Pinpoint the cell where the given text exists, returning its (x, y) midpoint coordinate. 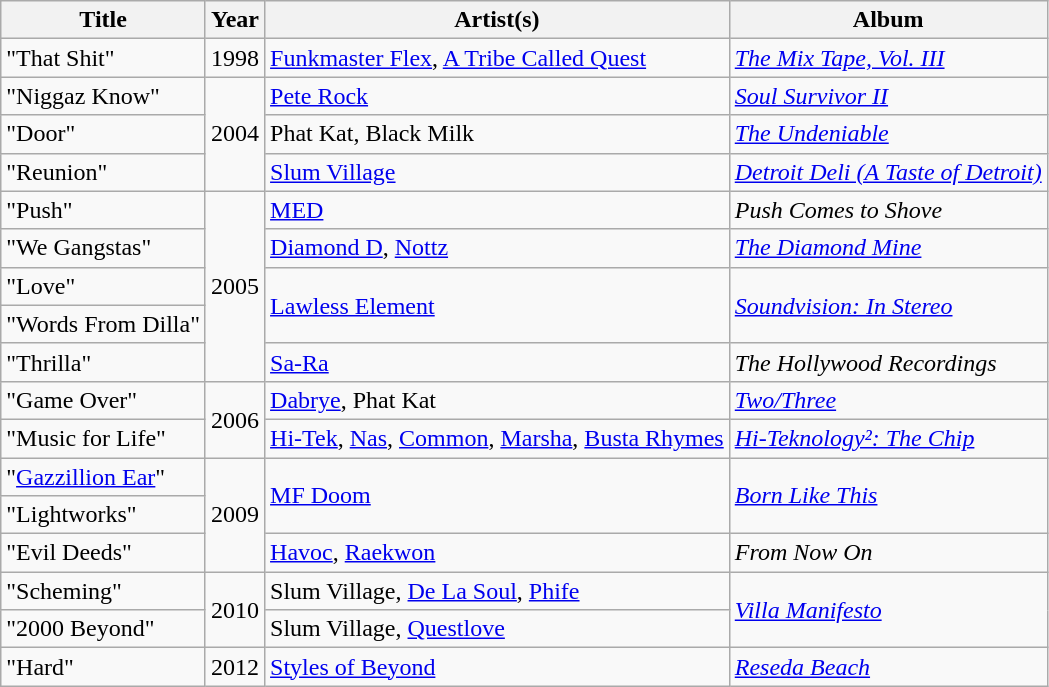
2012 (234, 667)
Hi-Teknology²: The Chip (888, 438)
"Push" (104, 210)
Villa Manifesto (888, 610)
Year (234, 20)
"Door" (104, 134)
"Evil Deeds" (104, 553)
2004 (234, 134)
Sa-Ra (498, 362)
Detroit Deli (A Taste of Detroit) (888, 172)
Havoc, Raekwon (498, 553)
MF Doom (498, 496)
Soul Survivor II (888, 96)
The Hollywood Recordings (888, 362)
Soundvision: In Stereo (888, 305)
Title (104, 20)
2009 (234, 515)
Lawless Element (498, 305)
Pete Rock (498, 96)
Born Like This (888, 496)
"Game Over" (104, 400)
Album (888, 20)
Diamond D, Nottz (498, 248)
"Hard" (104, 667)
Slum Village (498, 172)
"Music for Life" (104, 438)
From Now On (888, 553)
MED (498, 210)
Styles of Beyond (498, 667)
Slum Village, Questlove (498, 629)
Reseda Beach (888, 667)
"That Shit" (104, 58)
Slum Village, De La Soul, Phife (498, 591)
The Mix Tape, Vol. III (888, 58)
"Niggaz Know" (104, 96)
Push Comes to Shove (888, 210)
2010 (234, 610)
1998 (234, 58)
The Undeniable (888, 134)
2006 (234, 419)
"Lightworks" (104, 515)
Artist(s) (498, 20)
"Words From Dilla" (104, 324)
Two/Three (888, 400)
"2000 Beyond" (104, 629)
Funkmaster Flex, A Tribe Called Quest (498, 58)
"Reunion" (104, 172)
The Diamond Mine (888, 248)
"Love" (104, 286)
"Thrilla" (104, 362)
Phat Kat, Black Milk (498, 134)
"We Gangstas" (104, 248)
"Gazzillion Ear" (104, 477)
Hi-Tek, Nas, Common, Marsha, Busta Rhymes (498, 438)
Dabrye, Phat Kat (498, 400)
2005 (234, 286)
"Scheming" (104, 591)
